Output the (x, y) coordinate of the center of the cell containing the given text.  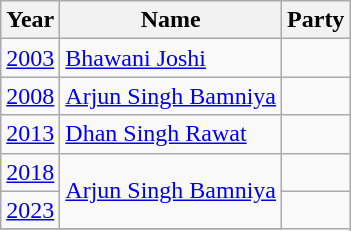
Bhawani Joshi (171, 58)
2023 (30, 210)
2013 (30, 134)
Dhan Singh Rawat (171, 134)
Year (30, 20)
Party (316, 20)
2008 (30, 96)
2018 (30, 172)
2003 (30, 58)
Name (171, 20)
